From the cell containing the given text, extract its center point as (X, Y) coordinate. 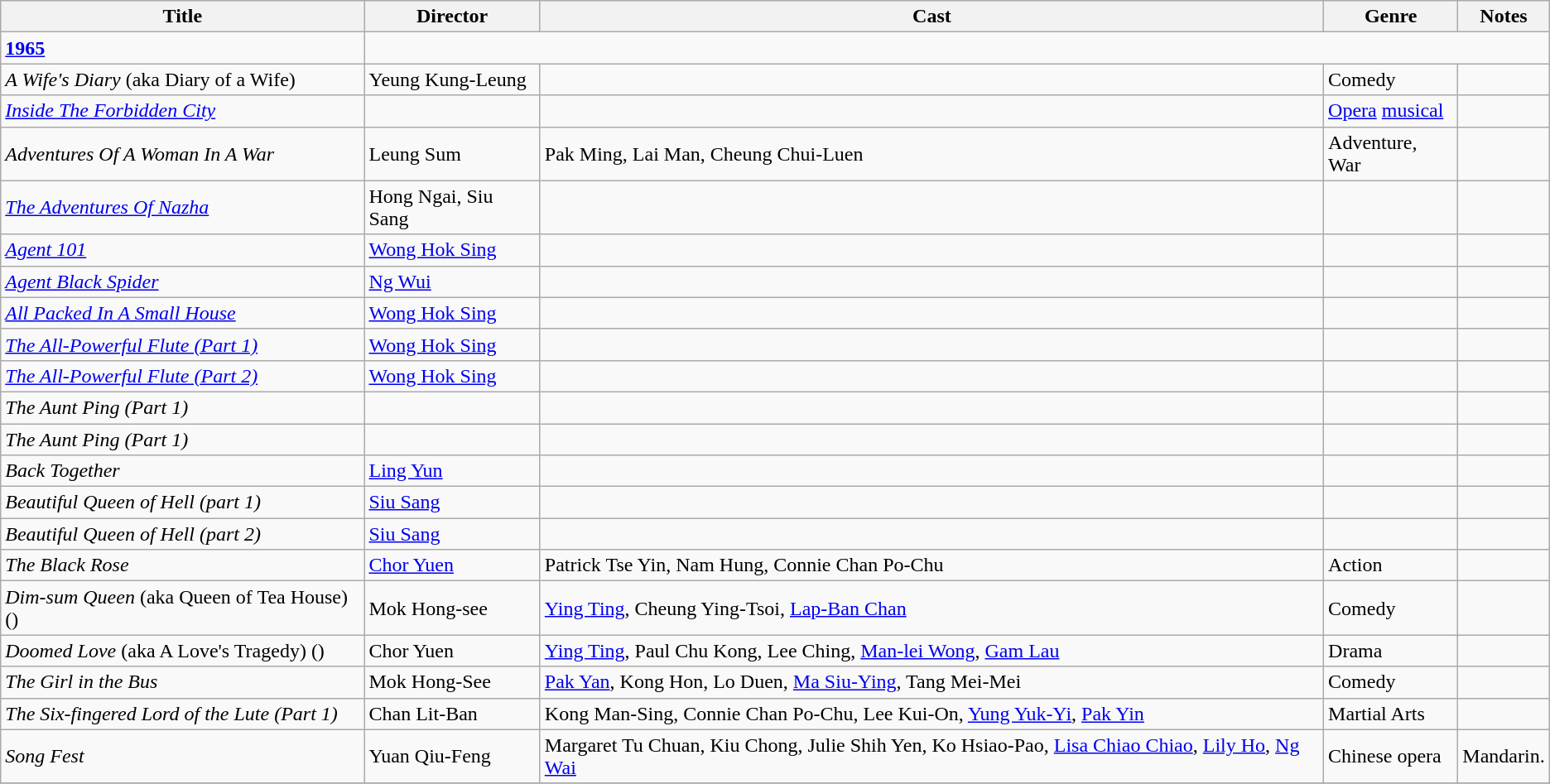
Mok Hong-see (452, 608)
Yuan Qiu-Feng (452, 757)
Yeung Kung-Leung (452, 79)
Beautiful Queen of Hell (part 1) (182, 503)
Margaret Tu Chuan, Kiu Chong, Julie Shih Yen, Ko Hsiao-Pao, Lisa Chiao Chiao, Lily Ho, Ng Wai (931, 757)
Ng Wui (452, 281)
Genre (1391, 17)
Dim-sum Queen (aka Queen of Tea House) () (182, 608)
1965 (182, 48)
Agent 101 (182, 250)
Kong Man-Sing, Connie Chan Po-Chu, Lee Kui-On, Yung Yuk-Yi, Pak Yin (931, 714)
Adventures Of A Woman In A War (182, 154)
The Black Rose (182, 565)
Martial Arts (1391, 714)
Mandarin. (1504, 757)
Ying Ting, Cheung Ying-Tsoi, Lap-Ban Chan (931, 608)
Pak Ming, Lai Man, Cheung Chui-Luen (931, 154)
Patrick Tse Yin, Nam Hung, Connie Chan Po-Chu (931, 565)
Beautiful Queen of Hell (part 2) (182, 534)
Action (1391, 565)
Mok Hong-See (452, 682)
Chan Lit-Ban (452, 714)
Notes (1504, 17)
Drama (1391, 651)
The Girl in the Bus (182, 682)
Hong Ngai, Siu Sang (452, 207)
Ying Ting, Paul Chu Kong, Lee Ching, Man-lei Wong, Gam Lau (931, 651)
Cast (931, 17)
Title (182, 17)
Adventure, War (1391, 154)
Agent Black Spider (182, 281)
Director (452, 17)
Inside The Forbidden City (182, 111)
The Adventures Of Nazha (182, 207)
Chinese opera (1391, 757)
All Packed In A Small House (182, 313)
Leung Sum (452, 154)
The All-Powerful Flute (Part 1) (182, 344)
The All-Powerful Flute (Part 2) (182, 376)
Back Together (182, 471)
Opera musical (1391, 111)
Pak Yan, Kong Hon, Lo Duen, Ma Siu-Ying, Tang Mei-Mei (931, 682)
A Wife's Diary (aka Diary of a Wife) (182, 79)
Ling Yun (452, 471)
The Six-fingered Lord of the Lute (Part 1) (182, 714)
Doomed Love (aka A Love's Tragedy) () (182, 651)
Song Fest (182, 757)
